From the cell containing the given text, extract its center point as [X, Y] coordinate. 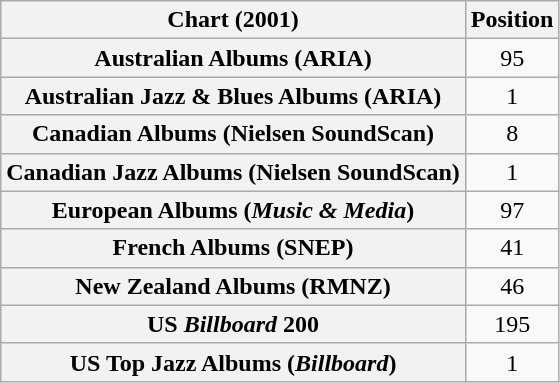
Canadian Jazz Albums (Nielsen SoundScan) [234, 172]
97 [512, 210]
95 [512, 58]
US Billboard 200 [234, 324]
Canadian Albums (Nielsen SoundScan) [234, 134]
Position [512, 20]
US Top Jazz Albums (Billboard) [234, 362]
Chart (2001) [234, 20]
French Albums (SNEP) [234, 248]
New Zealand Albums (RMNZ) [234, 286]
41 [512, 248]
195 [512, 324]
46 [512, 286]
8 [512, 134]
Australian Albums (ARIA) [234, 58]
European Albums (Music & Media) [234, 210]
Australian Jazz & Blues Albums (ARIA) [234, 96]
